Return the (X, Y) coordinate for the center point of the cell that contains the specified text.  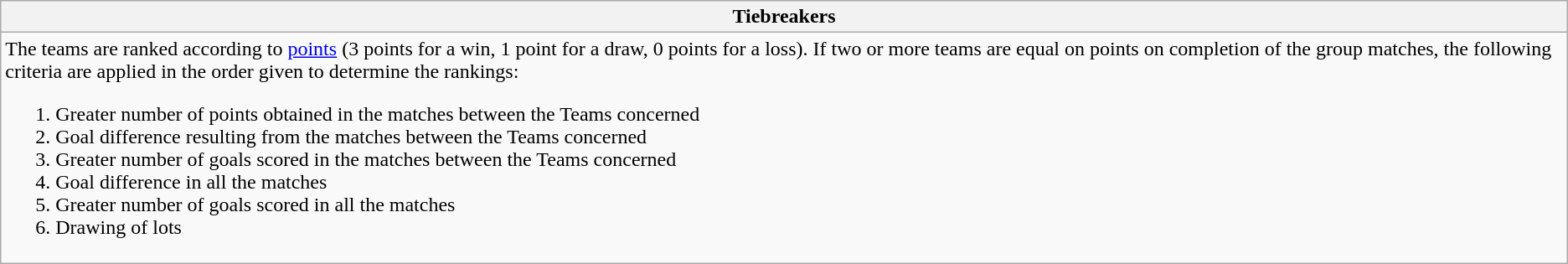
Tiebreakers (784, 17)
